Provide the (x, y) coordinate of the cell's center where the given text is located.  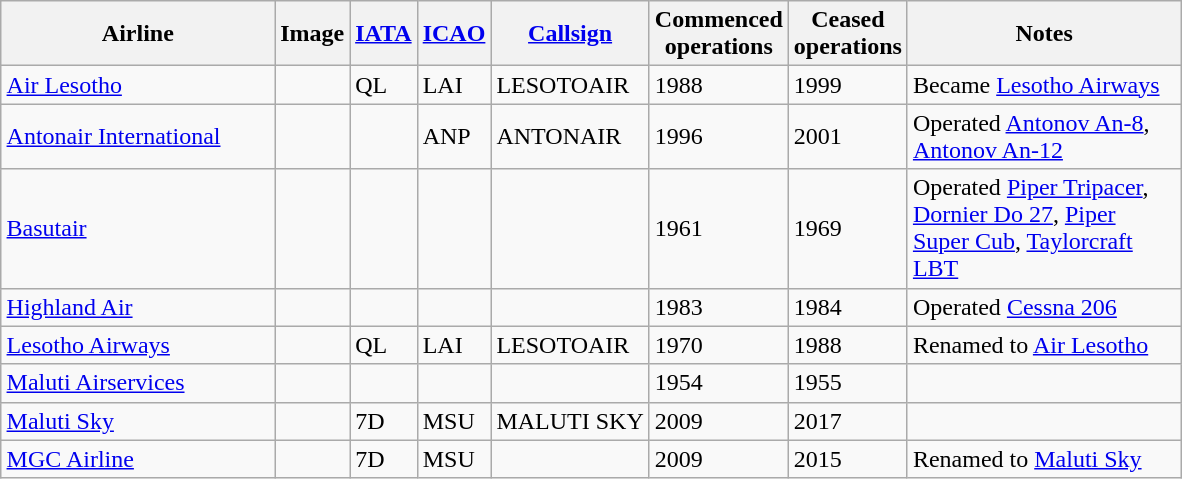
Air Lesotho (138, 85)
Image (312, 34)
Ceasedoperations (848, 34)
2015 (848, 459)
Maluti Sky (138, 421)
Highland Air (138, 307)
1970 (718, 345)
1954 (718, 383)
1984 (848, 307)
Became Lesotho Airways (1044, 85)
Operated Antonov An-8, Antonov An-12 (1044, 136)
ICAO (454, 34)
1996 (718, 136)
Maluti Airservices (138, 383)
Commencedoperations (718, 34)
ANTONAIR (570, 136)
ANP (454, 136)
1983 (718, 307)
Basutair (138, 228)
2017 (848, 421)
Callsign (570, 34)
1961 (718, 228)
Antonair International (138, 136)
MALUTI SKY (570, 421)
1999 (848, 85)
Renamed to Maluti Sky (1044, 459)
Notes (1044, 34)
2001 (848, 136)
Operated Cessna 206 (1044, 307)
Airline (138, 34)
1955 (848, 383)
1969 (848, 228)
Operated Piper Tripacer, Dornier Do 27, Piper Super Cub, Taylorcraft LBT (1044, 228)
Renamed to Air Lesotho (1044, 345)
MGC Airline (138, 459)
IATA (384, 34)
Lesotho Airways (138, 345)
